Scan for the cell matching the given text and deliver its [x, y] coordinate at center. 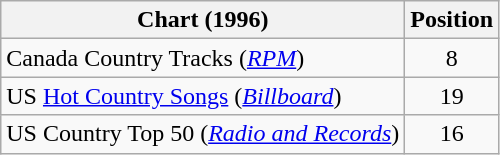
19 [452, 96]
8 [452, 58]
Canada Country Tracks (RPM) [203, 58]
US Hot Country Songs (Billboard) [203, 96]
US Country Top 50 (Radio and Records) [203, 134]
16 [452, 134]
Position [452, 20]
Chart (1996) [203, 20]
